Return [X, Y] of the center of cell containing provided text 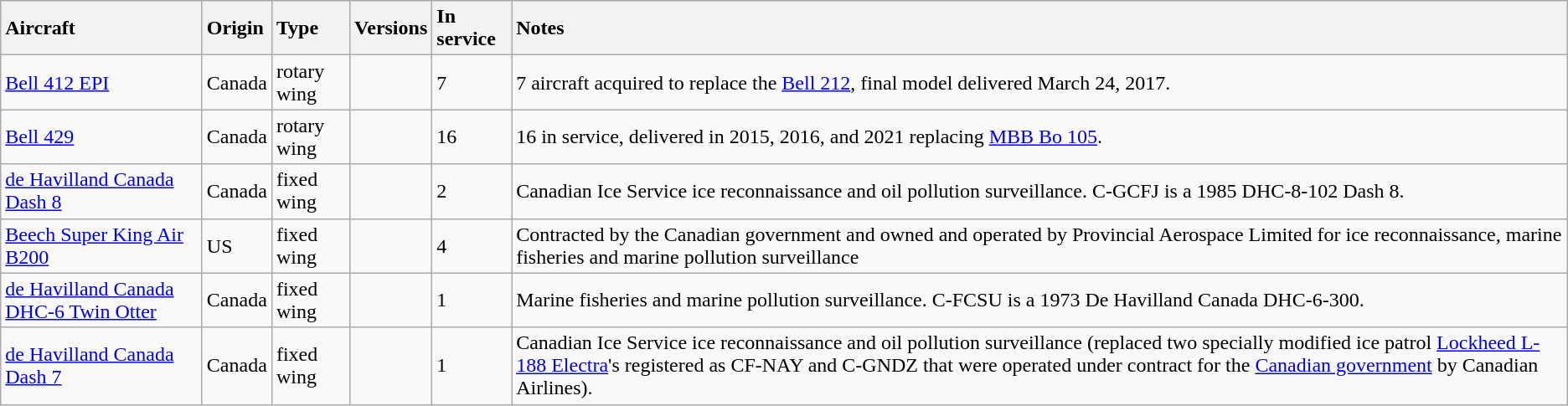
7 [472, 82]
7 aircraft acquired to replace the Bell 212, final model delivered March 24, 2017. [1040, 82]
16 in service, delivered in 2015, 2016, and 2021 replacing MBB Bo 105. [1040, 137]
Marine fisheries and marine pollution surveillance. C-FCSU is a 1973 De Havilland Canada DHC-6-300. [1040, 300]
4 [472, 246]
Versions [391, 28]
Aircraft [102, 28]
In service [472, 28]
2 [472, 191]
de Havilland Canada Dash 8 [102, 191]
Notes [1040, 28]
Canadian Ice Service ice reconnaissance and oil pollution surveillance. C-GCFJ is a 1985 DHC-8-102 Dash 8. [1040, 191]
Origin [236, 28]
Bell 429 [102, 137]
16 [472, 137]
US [236, 246]
Beech Super King Air B200 [102, 246]
de Havilland Canada Dash 7 [102, 366]
Type [310, 28]
Bell 412 EPI [102, 82]
de Havilland Canada DHC-6 Twin Otter [102, 300]
